Capture the cell that displays the provided text and extract its [X, Y] central coordinate. 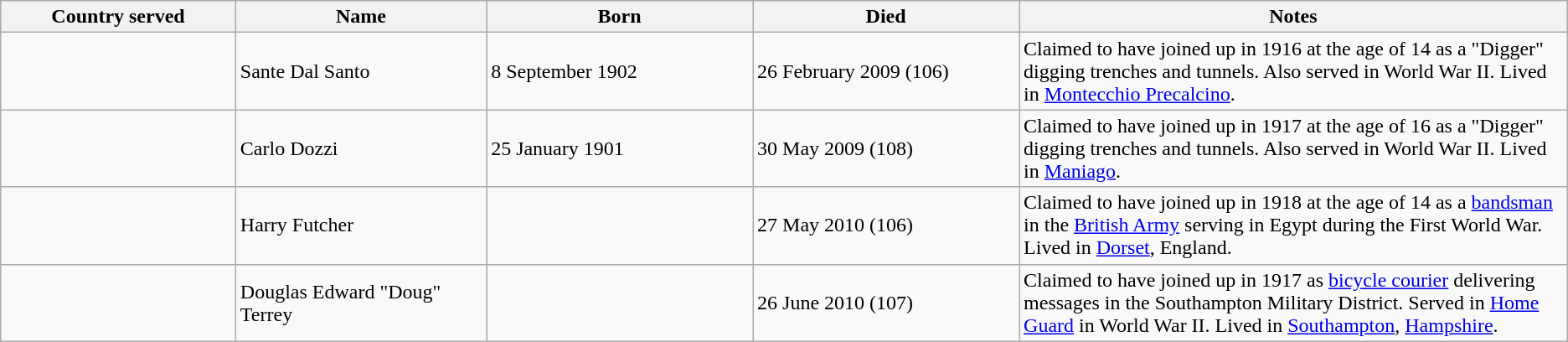
26 June 2010 (107) [886, 303]
Sante Dal Santo [360, 71]
Claimed to have joined up in 1917 at the age of 16 as a "Digger" digging trenches and tunnels. Also served in World War II. Lived in Maniago. [1293, 148]
25 January 1901 [620, 148]
Name [360, 17]
Carlo Dozzi [360, 148]
27 May 2010 (106) [886, 225]
26 February 2009 (106) [886, 71]
Harry Futcher [360, 225]
Country served [119, 17]
30 May 2009 (108) [886, 148]
Died [886, 17]
Born [620, 17]
8 September 1902 [620, 71]
Douglas Edward "Doug" Terrey [360, 303]
Notes [1293, 17]
